Scan for the cell matching the given text and deliver its (X, Y) coordinate at center. 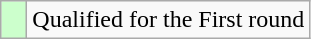
Qualified for the First round (168, 20)
